Capture the cell that displays the provided text and extract its [X, Y] central coordinate. 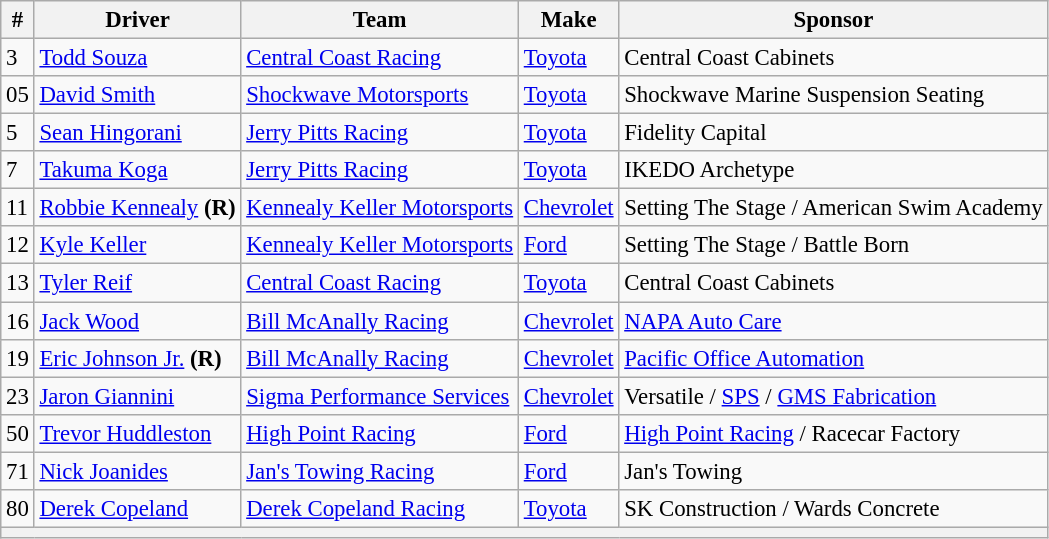
NAPA Auto Care [834, 321]
Driver [138, 20]
Derek Copeland [138, 509]
Jan's Towing [834, 471]
Sigma Performance Services [380, 396]
# [18, 20]
80 [18, 509]
3 [18, 58]
Shockwave Marine Suspension Seating [834, 95]
Pacific Office Automation [834, 358]
Derek Copeland Racing [380, 509]
David Smith [138, 95]
Jaron Giannini [138, 396]
Robbie Kennealy (R) [138, 208]
Make [568, 20]
7 [18, 170]
Todd Souza [138, 58]
Fidelity Capital [834, 133]
11 [18, 208]
High Point Racing [380, 433]
Shockwave Motorsports [380, 95]
23 [18, 396]
5 [18, 133]
Setting The Stage / Battle Born [834, 245]
Setting The Stage / American Swim Academy [834, 208]
IKEDO Archetype [834, 170]
Eric Johnson Jr. (R) [138, 358]
High Point Racing / Racecar Factory [834, 433]
05 [18, 95]
Sean Hingorani [138, 133]
SK Construction / Wards Concrete [834, 509]
Tyler Reif [138, 283]
13 [18, 283]
Team [380, 20]
Jack Wood [138, 321]
Takuma Koga [138, 170]
Versatile / SPS / GMS Fabrication [834, 396]
19 [18, 358]
Sponsor [834, 20]
Kyle Keller [138, 245]
Trevor Huddleston [138, 433]
Nick Joanides [138, 471]
Jan's Towing Racing [380, 471]
50 [18, 433]
16 [18, 321]
12 [18, 245]
71 [18, 471]
